Identify which cell holds the provided text, then report its (X, Y) central coordinate. 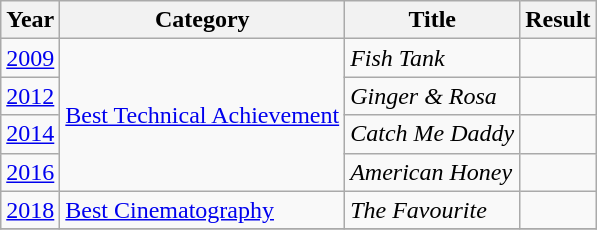
Best Technical Achievement (202, 115)
Catch Me Daddy (432, 134)
The Favourite (432, 210)
2012 (30, 96)
Category (202, 20)
Best Cinematography (202, 210)
Title (432, 20)
American Honey (432, 172)
2016 (30, 172)
Result (558, 20)
Ginger & Rosa (432, 96)
2009 (30, 58)
Year (30, 20)
2018 (30, 210)
Fish Tank (432, 58)
2014 (30, 134)
